Output the (X, Y) coordinate of the center of the cell containing the given text.  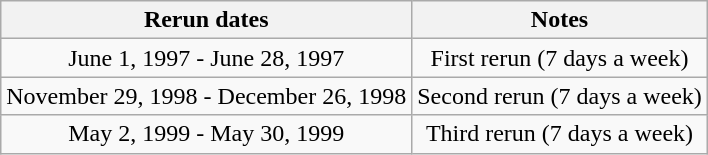
Third rerun (7 days a week) (560, 134)
May 2, 1999 - May 30, 1999 (206, 134)
Rerun dates (206, 20)
Second rerun (7 days a week) (560, 96)
November 29, 1998 - December 26, 1998 (206, 96)
June 1, 1997 - June 28, 1997 (206, 58)
Notes (560, 20)
First rerun (7 days a week) (560, 58)
